Detect which cell encompasses the target text, then output its (X, Y) center coordinate. 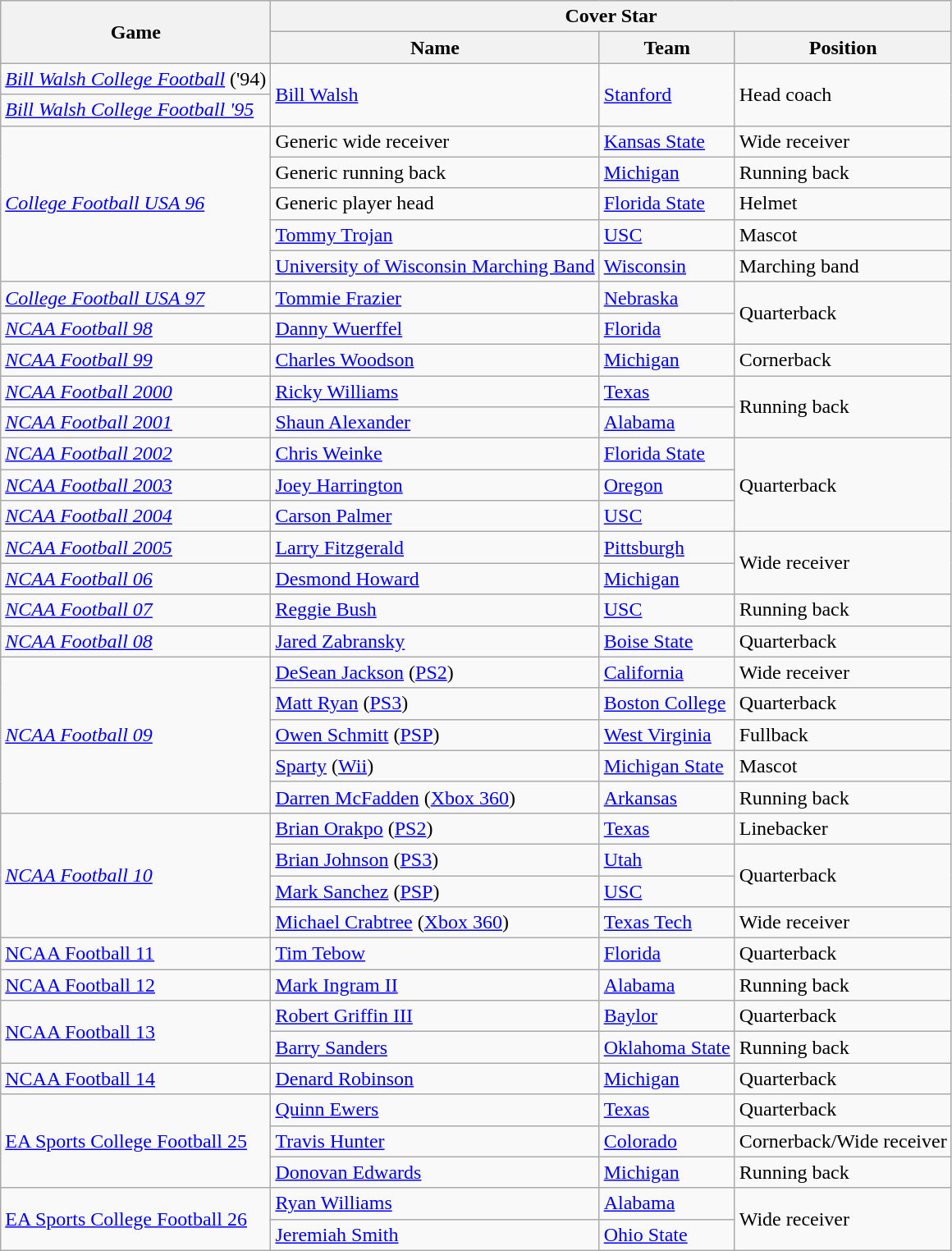
Generic running back (435, 172)
Larry Fitzgerald (435, 548)
Matt Ryan (PS3) (435, 703)
NCAA Football 2002 (136, 454)
Tim Tebow (435, 954)
EA Sports College Football 25 (136, 1141)
NCAA Football 06 (136, 579)
Desmond Howard (435, 579)
Colorado (666, 1141)
Owen Schmitt (PSP) (435, 735)
Head coach (843, 94)
Position (843, 48)
Charles Woodson (435, 360)
Kansas State (666, 141)
Brian Johnson (PS3) (435, 859)
Mark Ingram II (435, 985)
Generic player head (435, 204)
West Virginia (666, 735)
Bill Walsh (435, 94)
NCAA Football 09 (136, 735)
NCAA Football 98 (136, 328)
Carson Palmer (435, 516)
NCAA Football 13 (136, 1032)
California (666, 672)
Tommy Trojan (435, 235)
Generic wide receiver (435, 141)
Reggie Bush (435, 610)
Cornerback (843, 360)
Ricky Williams (435, 392)
NCAA Football 2005 (136, 548)
Jared Zabransky (435, 641)
Utah (666, 859)
Cornerback/Wide receiver (843, 1141)
Pittsburgh (666, 548)
NCAA Football 2003 (136, 485)
Darren McFadden (Xbox 360) (435, 797)
Bill Walsh College Football ('94) (136, 79)
NCAA Football 2001 (136, 423)
Game (136, 32)
Barry Sanders (435, 1047)
Tommie Frazier (435, 297)
Baylor (666, 1016)
Oklahoma State (666, 1047)
Ryan Williams (435, 1203)
Boston College (666, 703)
College Football USA 96 (136, 204)
Shaun Alexander (435, 423)
Michigan State (666, 766)
Marching band (843, 266)
Brian Orakpo (PS2) (435, 828)
NCAA Football 14 (136, 1079)
Joey Harrington (435, 485)
Sparty (Wii) (435, 766)
Bill Walsh College Football '95 (136, 110)
Donovan Edwards (435, 1172)
Helmet (843, 204)
Boise State (666, 641)
NCAA Football 10 (136, 875)
Nebraska (666, 297)
Stanford (666, 94)
University of Wisconsin Marching Band (435, 266)
Fullback (843, 735)
Ohio State (666, 1235)
Team (666, 48)
Robert Griffin III (435, 1016)
College Football USA 97 (136, 297)
NCAA Football 11 (136, 954)
Danny Wuerffel (435, 328)
Chris Weinke (435, 454)
NCAA Football 07 (136, 610)
Arkansas (666, 797)
Name (435, 48)
NCAA Football 99 (136, 360)
Travis Hunter (435, 1141)
Jeremiah Smith (435, 1235)
Mark Sanchez (PSP) (435, 891)
Oregon (666, 485)
NCAA Football 08 (136, 641)
Quinn Ewers (435, 1110)
Michael Crabtree (Xbox 360) (435, 923)
NCAA Football 2000 (136, 392)
Denard Robinson (435, 1079)
DeSean Jackson (PS2) (435, 672)
NCAA Football 12 (136, 985)
NCAA Football 2004 (136, 516)
EA Sports College Football 26 (136, 1219)
Cover Star (611, 16)
Texas Tech (666, 923)
Wisconsin (666, 266)
Linebacker (843, 828)
